For the text-containing cell, return its midpoint in (X, Y) coordinate format. 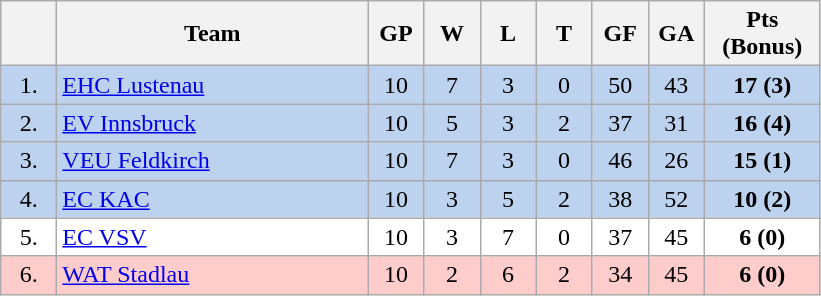
EC KAC (212, 199)
34 (620, 275)
5. (29, 237)
W (452, 34)
43 (676, 85)
GP (396, 34)
38 (620, 199)
T (564, 34)
6. (29, 275)
50 (620, 85)
GF (620, 34)
EV Innsbruck (212, 123)
10 (2) (762, 199)
EC VSV (212, 237)
WAT Stadlau (212, 275)
15 (1) (762, 161)
16 (4) (762, 123)
26 (676, 161)
2. (29, 123)
52 (676, 199)
46 (620, 161)
17 (3) (762, 85)
Pts (Bonus) (762, 34)
3. (29, 161)
Team (212, 34)
VEU Feldkirch (212, 161)
1. (29, 85)
EHC Lustenau (212, 85)
GA (676, 34)
4. (29, 199)
L (508, 34)
31 (676, 123)
6 (508, 275)
